Pinpoint the cell where the given text exists, returning its (x, y) midpoint coordinate. 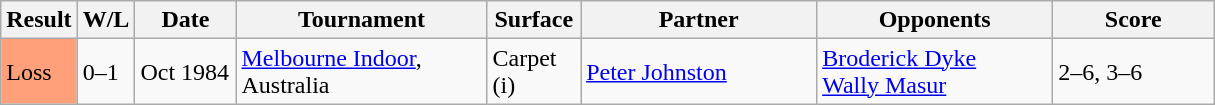
Date (186, 20)
W/L (106, 20)
Oct 1984 (186, 72)
Tournament (362, 20)
Score (1134, 20)
Broderick Dyke Wally Masur (935, 72)
Loss (39, 72)
Partner (699, 20)
0–1 (106, 72)
Surface (534, 20)
2–6, 3–6 (1134, 72)
Carpet (i) (534, 72)
Opponents (935, 20)
Result (39, 20)
Melbourne Indoor, Australia (362, 72)
Peter Johnston (699, 72)
